Return the (X, Y) coordinate for the center point of the cell that contains the specified text.  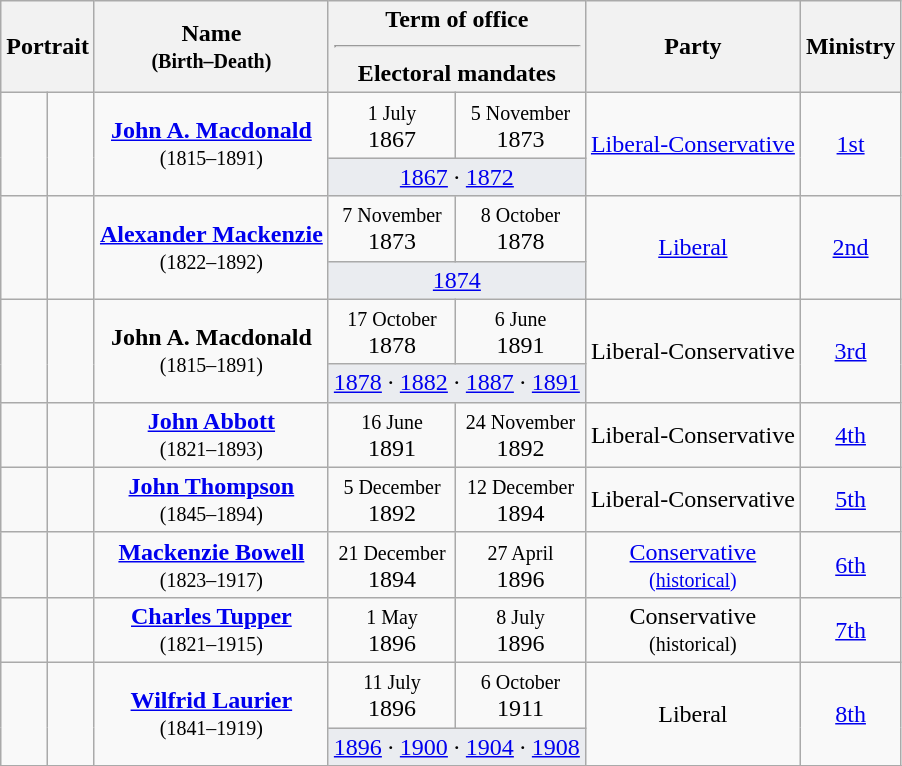
Charles Tupper(1821–1915) (211, 630)
1896 · 1900 · 1904 · 1908 (456, 747)
2nd (850, 248)
1867 · 1872 (456, 177)
5 November1873 (521, 126)
John Thompson(1845–1894) (211, 500)
24 November1892 (521, 434)
8 July1896 (521, 630)
1874 (456, 280)
5 December1892 (392, 500)
5th (850, 500)
Party (692, 47)
Ministry (850, 47)
6 June1891 (521, 332)
1 July1867 (392, 126)
27 April1896 (521, 564)
3rd (850, 350)
16 June1891 (392, 434)
7 November1873 (392, 228)
1st (850, 144)
John Abbott(1821–1893) (211, 434)
8th (850, 714)
7th (850, 630)
11 July1896 (392, 694)
Alexander Mackenzie(1822–1892) (211, 248)
Portrait (48, 47)
12 December1894 (521, 500)
Term of officeElectoral mandates (456, 47)
8 October1878 (521, 228)
4th (850, 434)
Name(Birth–Death) (211, 47)
6th (850, 564)
17 October1878 (392, 332)
Wilfrid Laurier(1841–1919) (211, 714)
1878 · 1882 · 1887 · 1891 (456, 383)
6 October1911 (521, 694)
Mackenzie Bowell(1823–1917) (211, 564)
21 December1894 (392, 564)
1 May1896 (392, 630)
